Provide the (X, Y) coordinate of the cell's center where the given text is located.  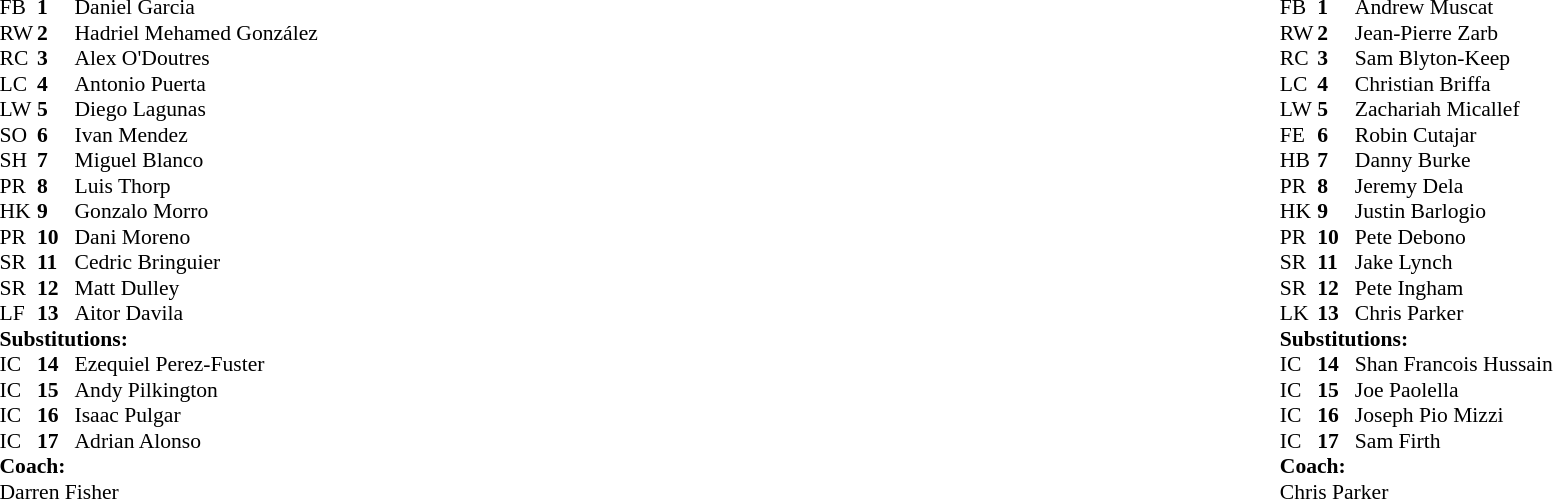
Joe Paolella (1454, 390)
Isaac Pulgar (196, 415)
Luis Thorp (196, 186)
Pete Debono (1454, 237)
Antonio Puerta (196, 84)
FE (1299, 135)
Ezequiel Perez-Fuster (196, 365)
Hadriel Mehamed González (196, 33)
Sam Blyton-Keep (1454, 59)
Shan Francois Hussain (1454, 365)
Justin Barlogio (1454, 211)
Aitor Davila (196, 313)
Dani Moreno (196, 237)
Jean-Pierre Zarb (1454, 33)
Christian Briffa (1454, 84)
HB (1299, 161)
Pete Ingham (1454, 288)
LK (1299, 313)
Robin Cutajar (1454, 135)
Matt Dulley (196, 288)
SH (19, 161)
Ivan Mendez (196, 135)
Adrian Alonso (196, 441)
Gonzalo Morro (196, 211)
Jake Lynch (1454, 263)
Cedric Bringuier (196, 263)
Miguel Blanco (196, 161)
Jeremy Dela (1454, 186)
Diego Lagunas (196, 109)
SO (19, 135)
Sam Firth (1454, 441)
Danny Burke (1454, 161)
Joseph Pio Mizzi (1454, 415)
Alex O'Doutres (196, 59)
LF (19, 313)
Chris Parker (1454, 313)
Andy Pilkington (196, 390)
Zachariah Micallef (1454, 109)
